Provide the [x, y] coordinate of the cell's center where the given text is located.  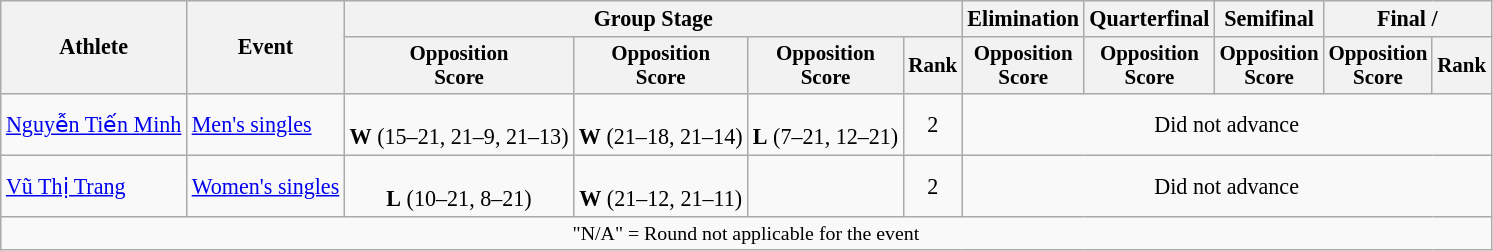
W (21–12, 21–11) [661, 186]
Vũ Thị Trang [94, 186]
Athlete [94, 47]
Semifinal [1270, 18]
Final / [1407, 18]
"N/A" = Round not applicable for the event [746, 234]
Nguyễn Tiến Minh [94, 124]
L (10–21, 8–21) [458, 186]
W (21–18, 21–14) [661, 124]
L (7–21, 12–21) [826, 124]
Quarterfinal [1149, 18]
Event [266, 47]
W (15–21, 21–9, 21–13) [458, 124]
Women's singles [266, 186]
Men's singles [266, 124]
Group Stage [653, 18]
Elimination [1023, 18]
